Find where the given text appears and provide that cell's center as (x, y) coordinate. 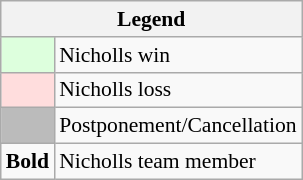
Nicholls loss (178, 90)
Nicholls win (178, 55)
Postponement/Cancellation (178, 126)
Bold (28, 162)
Legend (152, 19)
Nicholls team member (178, 162)
